Locate the cell with the specified text and output its (X, Y) center coordinate. 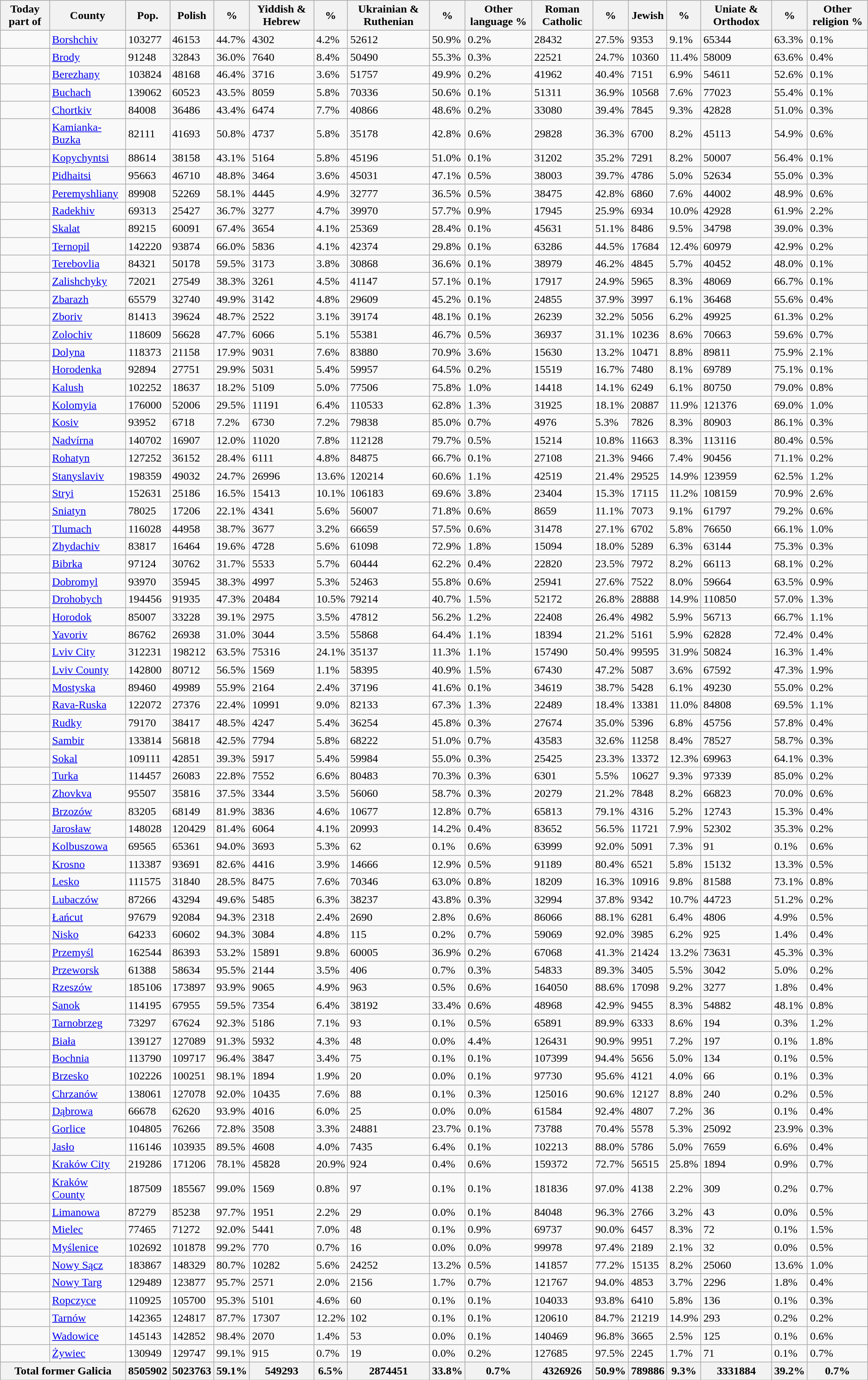
95.7% (232, 1283)
33228 (192, 617)
96.4% (232, 1058)
Chortkiv (88, 110)
59984 (389, 758)
6.8% (683, 723)
35137 (389, 652)
3042 (736, 970)
41.6% (447, 687)
4807 (647, 1111)
20484 (281, 599)
116146 (147, 1147)
42828 (736, 110)
32.6% (610, 740)
82111 (147, 134)
50.6% (447, 92)
Polish (192, 16)
73.1% (789, 882)
31840 (192, 882)
Other religion % (837, 16)
5485 (281, 899)
84008 (147, 110)
14.2% (447, 829)
107399 (562, 1058)
Lubaczów (88, 899)
Skalat (88, 228)
99.1% (232, 1353)
89215 (147, 228)
50178 (192, 264)
25186 (192, 493)
101878 (192, 1247)
9455 (647, 1005)
55.6% (789, 299)
25.9% (610, 211)
105700 (192, 1300)
32.2% (610, 317)
55.4% (789, 92)
4.3% (331, 1040)
7.7% (331, 110)
36152 (192, 458)
Zalishchyky (88, 282)
Peremyshliany (88, 193)
43.5% (232, 92)
4316 (647, 811)
18.4% (610, 705)
83205 (147, 811)
115 (389, 935)
60005 (389, 952)
9031 (281, 352)
Brody (88, 57)
142365 (147, 1318)
48069 (736, 282)
141857 (562, 1265)
3985 (647, 935)
11.1% (610, 511)
63.6% (789, 57)
Kolbuszowa (88, 847)
24252 (389, 1265)
45196 (389, 158)
12743 (736, 811)
69789 (736, 370)
4.5% (331, 282)
64.1% (789, 758)
Wadowice (88, 1335)
77023 (736, 92)
72 (736, 1230)
Buchach (88, 92)
Kalush (88, 387)
23.3% (610, 758)
197 (736, 1040)
Radekhiv (88, 211)
41147 (389, 282)
Dąbrowa (88, 1111)
39970 (389, 211)
66678 (147, 1111)
27.6% (610, 582)
48.8% (232, 175)
21158 (192, 352)
130949 (147, 1353)
39.4% (610, 110)
121376 (736, 405)
82133 (389, 705)
97.5% (610, 1353)
3997 (647, 299)
72.4% (789, 635)
Bochnia (88, 1058)
45.2% (447, 299)
113116 (736, 440)
21.4% (610, 475)
104805 (147, 1129)
5578 (647, 1129)
56.2% (447, 617)
139127 (147, 1040)
80483 (389, 776)
77.2% (610, 1265)
11.3% (447, 652)
122072 (147, 705)
65891 (562, 1023)
61797 (736, 511)
33.4% (447, 1005)
17206 (192, 511)
15214 (562, 440)
62.5% (789, 475)
120429 (192, 829)
102692 (147, 1247)
63144 (736, 546)
12.9% (447, 864)
126431 (562, 1040)
64233 (147, 935)
102 (389, 1318)
21219 (647, 1318)
12127 (647, 1093)
14418 (562, 387)
123959 (736, 475)
37.5% (232, 793)
Tarnów (88, 1318)
75316 (281, 652)
69.0% (789, 405)
76650 (736, 528)
57.8% (789, 723)
16907 (192, 440)
26996 (281, 475)
39624 (192, 317)
549293 (281, 1371)
66823 (736, 793)
52612 (389, 39)
22489 (562, 705)
Brzesko (88, 1076)
6249 (647, 387)
13372 (647, 758)
34798 (736, 228)
42.5% (232, 740)
104033 (562, 1300)
5836 (281, 246)
102252 (147, 387)
36 (736, 1111)
9.0% (331, 705)
3847 (281, 1058)
65813 (562, 811)
61584 (562, 1111)
71 (736, 1353)
96.3% (610, 1212)
7522 (647, 582)
29609 (389, 299)
38158 (192, 158)
69737 (562, 1230)
29828 (562, 134)
6.9% (683, 75)
Rzeszów (88, 988)
4976 (562, 423)
95.6% (610, 1076)
2144 (281, 970)
60.6% (447, 475)
4853 (647, 1283)
95507 (147, 793)
3716 (281, 75)
67068 (562, 952)
5023763 (192, 1371)
3836 (281, 811)
187509 (147, 1188)
61098 (389, 546)
Pidhaitsi (88, 175)
Dolyna (88, 352)
123877 (192, 1283)
6333 (647, 1023)
185567 (192, 1188)
64.5% (447, 370)
27376 (192, 705)
46153 (192, 39)
Drohobych (88, 599)
71.8% (447, 511)
176000 (147, 405)
7354 (281, 1005)
770 (281, 1247)
8.1% (683, 370)
3.7% (683, 1283)
42851 (192, 758)
29525 (647, 475)
Yiddish & Hebrew (281, 16)
69963 (736, 758)
36.0% (232, 57)
31925 (562, 405)
28.5% (232, 882)
Sniatyn (88, 511)
52634 (736, 175)
89.5% (232, 1147)
48.0% (789, 264)
15630 (562, 352)
39.2% (789, 1371)
47.7% (232, 334)
3344 (281, 793)
125 (736, 1335)
71.1% (789, 458)
38979 (562, 264)
7480 (647, 370)
Other language % (498, 16)
51757 (389, 75)
81588 (736, 882)
99.0% (232, 1188)
136 (736, 1300)
58634 (192, 970)
31478 (562, 528)
Nisko (88, 935)
Lesko (88, 882)
66 (736, 1076)
63.3% (789, 39)
142220 (147, 246)
55868 (389, 635)
36.7% (232, 211)
77506 (389, 387)
35816 (192, 793)
18209 (562, 882)
116028 (147, 528)
44.5% (610, 246)
57.1% (447, 282)
129489 (147, 1283)
43 (736, 1212)
20.9% (331, 1164)
84048 (562, 1212)
5161 (647, 635)
3464 (281, 175)
55.3% (447, 57)
52269 (192, 193)
18394 (562, 635)
7.9% (683, 829)
78527 (736, 740)
7659 (736, 1147)
118609 (147, 334)
39174 (389, 317)
16.7% (610, 370)
Lviv City (88, 652)
140469 (562, 1335)
120610 (562, 1318)
Kraków City (88, 1164)
55381 (389, 334)
11020 (281, 440)
32843 (192, 57)
32777 (389, 193)
22820 (562, 564)
185106 (147, 988)
66113 (736, 564)
86066 (562, 917)
10236 (647, 334)
8059 (281, 92)
92.4% (610, 1111)
46.4% (232, 75)
72021 (147, 282)
Przeworsk (88, 970)
3.3% (331, 1129)
Chrzanów (88, 1093)
37.8% (610, 899)
Jasło (88, 1147)
5533 (281, 564)
38417 (192, 723)
80.7% (232, 1265)
9.2% (683, 988)
50.4% (610, 652)
Mostyska (88, 687)
10360 (647, 57)
17917 (562, 282)
59664 (736, 582)
99.2% (232, 1247)
2690 (389, 917)
36.5% (447, 193)
75.3% (789, 546)
57.7% (447, 211)
1951 (281, 1212)
6730 (281, 423)
97.0% (610, 1188)
67955 (192, 1005)
133814 (147, 740)
140702 (147, 440)
65579 (147, 299)
97 (389, 1188)
60523 (192, 92)
44723 (736, 899)
49925 (736, 317)
78025 (147, 511)
4016 (281, 1111)
4138 (647, 1188)
109111 (147, 758)
12.0% (232, 440)
43.4% (232, 110)
5965 (647, 282)
17115 (647, 493)
127685 (562, 1353)
103824 (147, 75)
48.7% (232, 317)
10471 (647, 352)
93.8% (610, 1300)
5164 (281, 158)
69313 (147, 211)
69.6% (447, 493)
6281 (647, 917)
51.1% (610, 228)
54.9% (789, 134)
79170 (147, 723)
35.0% (610, 723)
183867 (147, 1265)
Roman Catholic (562, 16)
5.1% (331, 334)
Rudky (88, 723)
89811 (736, 352)
91 (736, 847)
20279 (562, 793)
20 (389, 1076)
5786 (647, 1147)
58.1% (232, 193)
142800 (147, 670)
89.9% (610, 1023)
48.5% (232, 723)
90.6% (610, 1093)
4845 (647, 264)
309 (736, 1188)
57.0% (789, 599)
60602 (192, 935)
3142 (281, 299)
7435 (389, 1147)
110533 (389, 405)
49.6% (232, 899)
85007 (147, 617)
10677 (389, 811)
12.4% (683, 246)
4.4% (498, 1040)
3508 (281, 1129)
Biała (88, 1040)
73788 (562, 1129)
Zboriv (88, 317)
38192 (389, 1005)
25.8% (683, 1164)
75.8% (447, 387)
92084 (192, 917)
4302 (281, 39)
78.1% (232, 1164)
54611 (736, 75)
89460 (147, 687)
42928 (736, 211)
3.4% (331, 1058)
4326926 (562, 1371)
4997 (281, 582)
124817 (192, 1318)
2318 (281, 917)
103277 (147, 39)
4608 (281, 1147)
152631 (147, 493)
30762 (192, 564)
9065 (281, 988)
Today part of (25, 16)
Zhovkva (88, 793)
8.0% (683, 582)
25 (389, 1111)
13381 (647, 705)
41962 (562, 75)
48.6% (447, 110)
17684 (647, 246)
32740 (192, 299)
40.9% (447, 670)
79.0% (789, 387)
56818 (192, 740)
26239 (562, 317)
4786 (647, 175)
Gorlice (88, 1129)
84875 (389, 458)
49230 (736, 687)
97730 (562, 1076)
157490 (562, 652)
49032 (192, 475)
164050 (562, 988)
15413 (281, 493)
5917 (281, 758)
53.2% (232, 952)
4728 (281, 546)
Limanowa (88, 1212)
5932 (281, 1040)
Horodenka (88, 370)
10568 (647, 92)
36.3% (610, 134)
48168 (192, 75)
Jarosław (88, 829)
Zhydachiv (88, 546)
3677 (281, 528)
99595 (647, 652)
90.0% (610, 1230)
56060 (389, 793)
7.0% (331, 1230)
72.9% (447, 546)
4.2% (331, 39)
30868 (389, 264)
40452 (736, 264)
129747 (192, 1353)
6718 (192, 423)
Kopychyntsi (88, 158)
83652 (562, 829)
Kolomyia (88, 405)
24.1% (331, 652)
49989 (192, 687)
Zbarazh (88, 299)
Rava-Ruska (88, 705)
3665 (647, 1335)
112128 (389, 440)
10282 (281, 1265)
27108 (562, 458)
12.3% (683, 758)
32994 (562, 899)
6064 (281, 829)
91248 (147, 57)
86762 (147, 635)
Sambir (88, 740)
925 (736, 935)
11.4% (683, 57)
26.4% (610, 617)
46.2% (610, 264)
Mielec (88, 1230)
Stanyslaviv (88, 475)
94.4% (610, 1058)
70663 (736, 334)
5091 (647, 847)
5056 (647, 317)
11.0% (683, 705)
38475 (562, 193)
3405 (647, 970)
8486 (647, 228)
92.3% (232, 1023)
39.7% (610, 175)
Terebovlia (88, 264)
48.9% (789, 193)
82.6% (232, 864)
11721 (647, 829)
21424 (647, 952)
25369 (389, 228)
18.0% (610, 546)
5.2% (683, 811)
5441 (281, 1230)
145143 (147, 1335)
70346 (389, 882)
31.7% (232, 564)
5031 (281, 370)
25060 (736, 1265)
5656 (647, 1058)
84321 (147, 264)
26.8% (610, 599)
7291 (647, 158)
77465 (147, 1230)
109717 (192, 1058)
52006 (192, 405)
25941 (562, 582)
70.4% (610, 1129)
4341 (281, 511)
406 (389, 970)
6521 (647, 864)
68.1% (789, 564)
118373 (147, 352)
Bibrka (88, 564)
6860 (647, 193)
50.8% (232, 134)
20887 (647, 405)
Zolochiv (88, 334)
15135 (647, 1265)
Sanok (88, 1005)
159372 (562, 1164)
62828 (736, 635)
Horodok (88, 617)
2189 (647, 1247)
80903 (736, 423)
55.8% (447, 582)
125016 (562, 1093)
6111 (281, 458)
18.2% (232, 387)
45756 (736, 723)
70336 (389, 92)
84.7% (610, 1318)
Łańcut (88, 917)
14666 (389, 864)
60444 (389, 564)
67.3% (447, 705)
10991 (281, 705)
14.1% (610, 387)
81413 (147, 317)
52302 (736, 829)
46.7% (447, 334)
17307 (281, 1318)
Uniate & Orthodox (736, 16)
47.2% (610, 670)
67592 (736, 670)
120214 (389, 475)
90.9% (610, 1040)
Rohatyn (88, 458)
5186 (281, 1023)
95.3% (232, 1300)
67430 (562, 670)
3084 (281, 935)
52172 (562, 599)
62620 (192, 1111)
5428 (647, 687)
79.2% (789, 511)
88.6% (610, 988)
103935 (192, 1147)
37.9% (610, 299)
Jewish (647, 16)
64.4% (447, 635)
27.5% (610, 39)
7.3% (683, 847)
27549 (192, 282)
3654 (281, 228)
58009 (736, 57)
181836 (562, 1188)
67624 (192, 1023)
2874451 (389, 1371)
Tlumach (88, 528)
72.7% (610, 1164)
194456 (147, 599)
4.7% (331, 211)
62.2% (447, 564)
56.4% (789, 158)
72.8% (232, 1129)
59957 (389, 370)
43.8% (447, 899)
50824 (736, 652)
60979 (736, 246)
Yavoriv (88, 635)
54882 (736, 1005)
7073 (647, 511)
36254 (389, 723)
198212 (192, 652)
127089 (192, 1040)
5396 (647, 723)
8659 (562, 511)
16.5% (232, 493)
121767 (562, 1283)
12.2% (331, 1318)
6410 (647, 1300)
57.5% (447, 528)
68149 (192, 811)
87279 (147, 1212)
45.8% (447, 723)
91935 (192, 599)
62.8% (447, 405)
3331884 (736, 1371)
21.3% (610, 458)
924 (389, 1164)
113790 (147, 1058)
7972 (647, 564)
80712 (192, 670)
38237 (389, 899)
26938 (192, 635)
39.0% (789, 228)
90456 (736, 458)
County (88, 16)
81.4% (232, 829)
84808 (736, 705)
9342 (647, 899)
Krosno (88, 864)
36937 (562, 334)
10916 (647, 882)
10.7% (683, 899)
37196 (389, 687)
106183 (389, 493)
66659 (389, 528)
26083 (192, 776)
139062 (147, 92)
142852 (192, 1335)
Ropczyce (88, 1300)
27.1% (610, 528)
194 (736, 1023)
114195 (147, 1005)
34619 (562, 687)
127078 (192, 1093)
2245 (647, 1353)
110850 (736, 599)
93 (389, 1023)
2164 (281, 687)
6.0% (331, 1111)
7552 (281, 776)
7794 (281, 740)
88614 (147, 158)
2766 (647, 1212)
198359 (147, 475)
219286 (147, 1164)
2156 (389, 1283)
88.0% (610, 1147)
3261 (281, 282)
11.2% (683, 493)
56713 (736, 617)
7845 (647, 110)
40.4% (610, 75)
24.9% (610, 282)
76266 (192, 1129)
12.8% (447, 811)
52463 (389, 582)
23.5% (610, 564)
Dobromyl (88, 582)
41.3% (610, 952)
88.1% (610, 917)
50007 (736, 158)
6457 (647, 1230)
3173 (281, 264)
7826 (647, 423)
59.6% (789, 334)
99978 (562, 1247)
55.9% (232, 687)
6700 (647, 134)
87266 (147, 899)
5101 (281, 1300)
10.5% (331, 599)
86393 (192, 952)
18.1% (610, 405)
6934 (647, 211)
173897 (192, 988)
35.2% (610, 158)
162544 (147, 952)
47.1% (447, 175)
88 (389, 1093)
Tarnobrzeg (88, 1023)
93874 (192, 246)
171206 (192, 1164)
98.4% (232, 1335)
38003 (562, 175)
7.8% (331, 440)
Stryi (88, 493)
3693 (281, 847)
60 (389, 1300)
Turka (88, 776)
31.9% (683, 652)
45.3% (789, 952)
48968 (562, 1005)
Nowy Sącz (88, 1265)
7640 (281, 57)
10435 (281, 1093)
19 (389, 1353)
97.4% (610, 1247)
43294 (192, 899)
75.1% (789, 370)
79.1% (610, 811)
61.3% (789, 317)
79.7% (447, 440)
6474 (281, 110)
3.9% (331, 864)
19.6% (232, 546)
97.7% (232, 1212)
102213 (562, 1147)
46710 (192, 175)
27674 (562, 723)
Pop. (147, 16)
24855 (562, 299)
35178 (389, 134)
56007 (389, 511)
240 (736, 1093)
134 (736, 1058)
22408 (562, 617)
42374 (389, 246)
93952 (147, 423)
98.1% (232, 1076)
16 (389, 1247)
Nadvírna (88, 440)
45113 (736, 134)
61.9% (789, 211)
16464 (192, 546)
23.9% (789, 1129)
Nowy Targ (88, 1283)
15519 (562, 370)
87.7% (232, 1318)
2975 (281, 617)
Total former Galicia (63, 1371)
62 (389, 847)
93970 (147, 582)
2.6% (837, 493)
7.1% (331, 1023)
43583 (562, 740)
75.9% (789, 352)
22.4% (232, 705)
45631 (562, 228)
89908 (147, 193)
66.1% (789, 528)
138061 (147, 1093)
2296 (736, 1283)
9466 (647, 458)
Kamianka-Buzka (88, 134)
Przemyśl (88, 952)
93691 (192, 864)
789886 (647, 1371)
79838 (389, 423)
85238 (192, 1212)
293 (736, 1318)
10.1% (331, 493)
70.0% (789, 793)
5289 (647, 546)
32 (736, 1247)
7848 (647, 793)
52.6% (789, 75)
Berezhany (88, 75)
36486 (192, 110)
110925 (147, 1300)
43.1% (232, 158)
3.1% (331, 317)
915 (281, 1353)
Kosiv (88, 423)
312231 (147, 652)
36468 (736, 299)
22.8% (232, 776)
9.5% (683, 228)
10627 (647, 776)
6066 (281, 334)
45828 (281, 1164)
66.0% (232, 246)
Borshchiv (88, 39)
69.5% (789, 705)
53 (389, 1335)
69565 (147, 847)
148329 (192, 1265)
33.8% (447, 1371)
7.4% (683, 458)
2.8% (447, 917)
2571 (281, 1283)
27751 (192, 370)
Żywiec (88, 1353)
7151 (647, 75)
71272 (192, 1230)
Ukrainian & Ruthenian (389, 16)
75 (389, 1058)
42519 (562, 475)
91.3% (232, 1040)
29.5% (232, 405)
31.0% (232, 635)
2.5% (683, 1335)
Ternopil (88, 246)
65344 (736, 39)
4806 (736, 917)
59.1% (232, 1371)
29 (389, 1212)
23.7% (447, 1129)
54833 (562, 970)
963 (389, 988)
39.1% (232, 617)
95663 (147, 175)
20993 (389, 829)
6702 (647, 528)
97124 (147, 564)
67.4% (232, 228)
2522 (281, 317)
73297 (147, 1023)
92894 (147, 370)
81.9% (232, 811)
83817 (147, 546)
28432 (562, 39)
44002 (736, 193)
79214 (389, 599)
5109 (281, 387)
4416 (281, 864)
59069 (562, 935)
25425 (562, 758)
15891 (281, 952)
31202 (562, 158)
80750 (736, 387)
9951 (647, 1040)
13.3% (789, 864)
5087 (647, 670)
4982 (647, 617)
8475 (281, 882)
45031 (389, 175)
17098 (647, 988)
10.0% (683, 211)
23404 (562, 493)
63286 (562, 246)
63999 (562, 847)
Sokal (88, 758)
61388 (147, 970)
24881 (389, 1129)
4247 (281, 723)
70.3% (447, 776)
4121 (647, 1076)
25092 (736, 1129)
65361 (192, 847)
95.5% (232, 970)
56628 (192, 334)
29.9% (232, 370)
47812 (389, 617)
31.1% (610, 334)
18637 (192, 387)
73631 (736, 952)
4737 (281, 134)
2070 (281, 1335)
97339 (736, 776)
89.3% (610, 970)
Myślenice (88, 1247)
15132 (736, 864)
2.0% (331, 1283)
3044 (281, 635)
114457 (147, 776)
9353 (647, 39)
44.7% (232, 39)
51311 (562, 92)
148028 (147, 829)
11663 (647, 440)
102226 (147, 1076)
6.5% (331, 1371)
11.9% (683, 405)
17945 (562, 211)
113387 (147, 864)
35.3% (789, 829)
50490 (389, 57)
36.6% (447, 264)
97679 (147, 917)
108159 (736, 493)
86.1% (789, 423)
56515 (647, 1164)
40.7% (447, 599)
39.3% (232, 758)
10.8% (610, 440)
15094 (562, 546)
51.2% (789, 899)
40866 (389, 110)
41693 (192, 134)
29.8% (447, 246)
33080 (562, 110)
22521 (562, 57)
35945 (192, 582)
Lviv County (88, 670)
25427 (192, 211)
Kraków County (88, 1188)
83880 (389, 352)
8505902 (147, 1371)
91189 (562, 864)
44958 (192, 528)
Brzozów (88, 811)
11258 (647, 740)
6301 (562, 776)
100251 (192, 1076)
111575 (147, 882)
11191 (281, 405)
96.8% (610, 1335)
127252 (147, 458)
63.0% (447, 882)
58395 (389, 670)
28888 (647, 599)
60091 (192, 228)
4445 (281, 193)
22.1% (232, 511)
17.9% (232, 352)
68222 (389, 740)
